Locate the cell with the specified text and output its (X, Y) center coordinate. 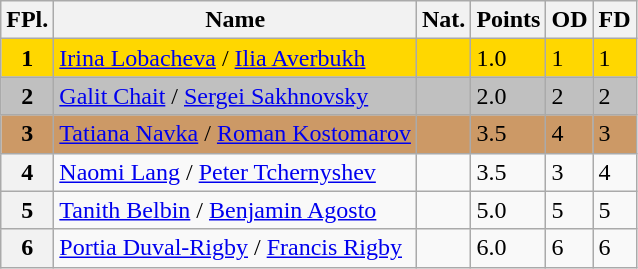
Points (508, 20)
Nat. (443, 20)
2.0 (508, 96)
5.0 (508, 210)
FD (614, 20)
Name (236, 20)
FPl. (28, 20)
Portia Duval-Rigby / Francis Rigby (236, 248)
Tanith Belbin / Benjamin Agosto (236, 210)
OD (570, 20)
Naomi Lang / Peter Tchernyshev (236, 172)
6.0 (508, 248)
Tatiana Navka / Roman Kostomarov (236, 134)
1.0 (508, 58)
Irina Lobacheva / Ilia Averbukh (236, 58)
Galit Chait / Sergei Sakhnovsky (236, 96)
